Output the [x, y] coordinate of the center of the cell containing the given text.  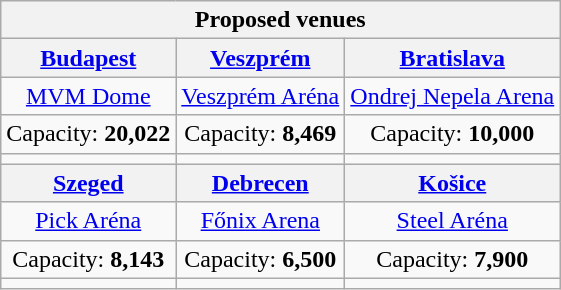
Košice [452, 183]
Bratislava [452, 58]
Capacity: 20,022 [88, 134]
Veszprém [260, 58]
Pick Aréna [88, 221]
Steel Aréna [452, 221]
Debrecen [260, 183]
Proposed venues [280, 20]
Ondrej Nepela Arena [452, 96]
Capacity: 6,500 [260, 259]
Capacity: 8,143 [88, 259]
Capacity: 8,469 [260, 134]
Capacity: 10,000 [452, 134]
Veszprém Aréna [260, 96]
Budapest [88, 58]
Capacity: 7,900 [452, 259]
MVM Dome [88, 96]
Szeged [88, 183]
Főnix Arena [260, 221]
